For the text-containing cell, return its midpoint in [x, y] coordinate format. 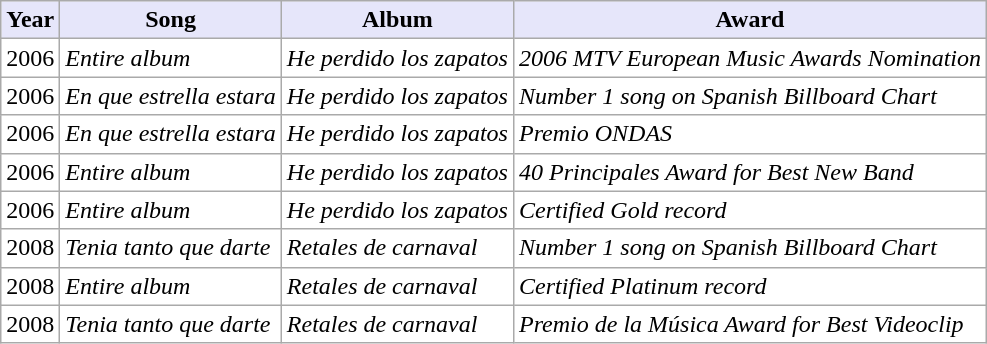
2006 MTV European Music Awards Nomination [750, 58]
Certified Platinum record [750, 286]
Award [750, 20]
Year [30, 20]
Premio ONDAS [750, 134]
Certified Gold record [750, 210]
Album [397, 20]
Premio de la Música Award for Best Videoclip [750, 324]
40 Principales Award for Best New Band [750, 172]
Song [170, 20]
